Capture the cell that displays the provided text and extract its [X, Y] central coordinate. 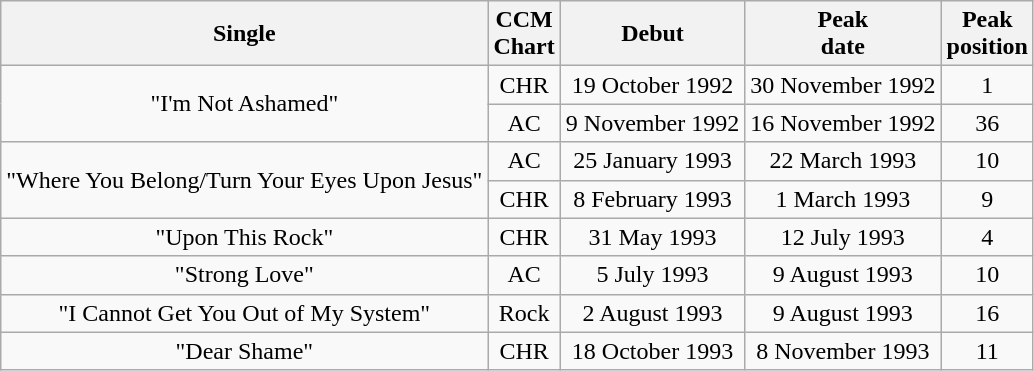
9 November 1992 [652, 123]
12 July 1993 [843, 237]
"I Cannot Get You Out of My System" [244, 313]
Rock [524, 313]
Peakposition [987, 34]
36 [987, 123]
Debut [652, 34]
Peakdate [843, 34]
22 March 1993 [843, 161]
31 May 1993 [652, 237]
9 [987, 199]
16 November 1992 [843, 123]
8 February 1993 [652, 199]
19 October 1992 [652, 85]
2 August 1993 [652, 313]
1 [987, 85]
"Strong Love" [244, 275]
1 March 1993 [843, 199]
CCMChart [524, 34]
8 November 1993 [843, 351]
16 [987, 313]
Single [244, 34]
11 [987, 351]
"Dear Shame" [244, 351]
25 January 1993 [652, 161]
4 [987, 237]
"Upon This Rock" [244, 237]
5 July 1993 [652, 275]
"Where You Belong/Turn Your Eyes Upon Jesus" [244, 180]
30 November 1992 [843, 85]
18 October 1993 [652, 351]
"I'm Not Ashamed" [244, 104]
